Identify which cell holds the provided text, then report its [x, y] central coordinate. 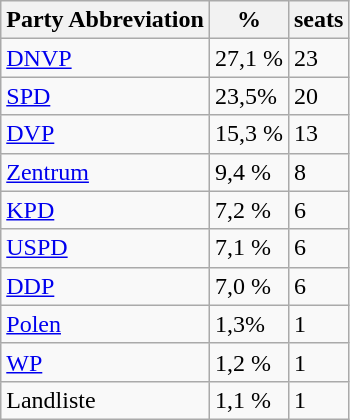
1,2 % [248, 362]
SPD [106, 96]
7,2 % [248, 210]
Polen [106, 324]
9,4 % [248, 172]
Party Abbreviation [106, 20]
27,1 % [248, 58]
DDP [106, 286]
seats [318, 20]
WP [106, 362]
1,3% [248, 324]
USPD [106, 248]
KPD [106, 210]
Landliste [106, 400]
1,1 % [248, 400]
DVP [106, 134]
23 [318, 58]
13 [318, 134]
DNVP [106, 58]
20 [318, 96]
15,3 % [248, 134]
7,0 % [248, 286]
% [248, 20]
7,1 % [248, 248]
8 [318, 172]
23,5% [248, 96]
Zentrum [106, 172]
